Capture the cell that displays the provided text and extract its [x, y] central coordinate. 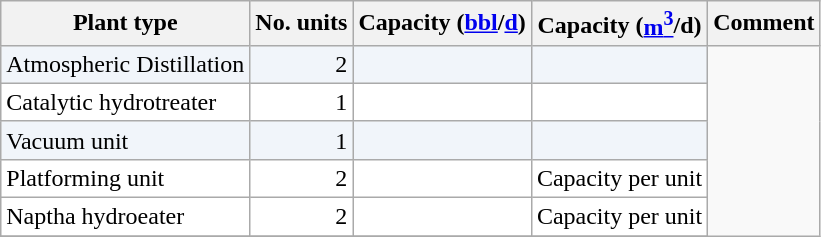
Platforming unit [126, 178]
Naptha hydroeater [126, 217]
Vacuum unit [126, 140]
No. units [302, 24]
Plant type [126, 24]
Capacity (bbl/d) [442, 24]
Catalytic hydrotreater [126, 102]
Capacity (m3/d) [619, 24]
Atmospheric Distillation [126, 64]
Comment [764, 24]
